Determine the [x, y] coordinate at the center of the cell enclosing the given text.  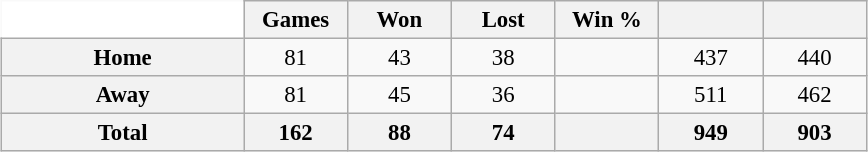
Won [399, 20]
Lost [503, 20]
949 [711, 133]
903 [815, 133]
437 [711, 57]
74 [503, 133]
Win % [607, 20]
Home [123, 57]
162 [296, 133]
Total [123, 133]
36 [503, 95]
462 [815, 95]
Games [296, 20]
Away [123, 95]
88 [399, 133]
43 [399, 57]
45 [399, 95]
511 [711, 95]
38 [503, 57]
440 [815, 57]
